Output the (x, y) coordinate of the center of the cell containing the given text.  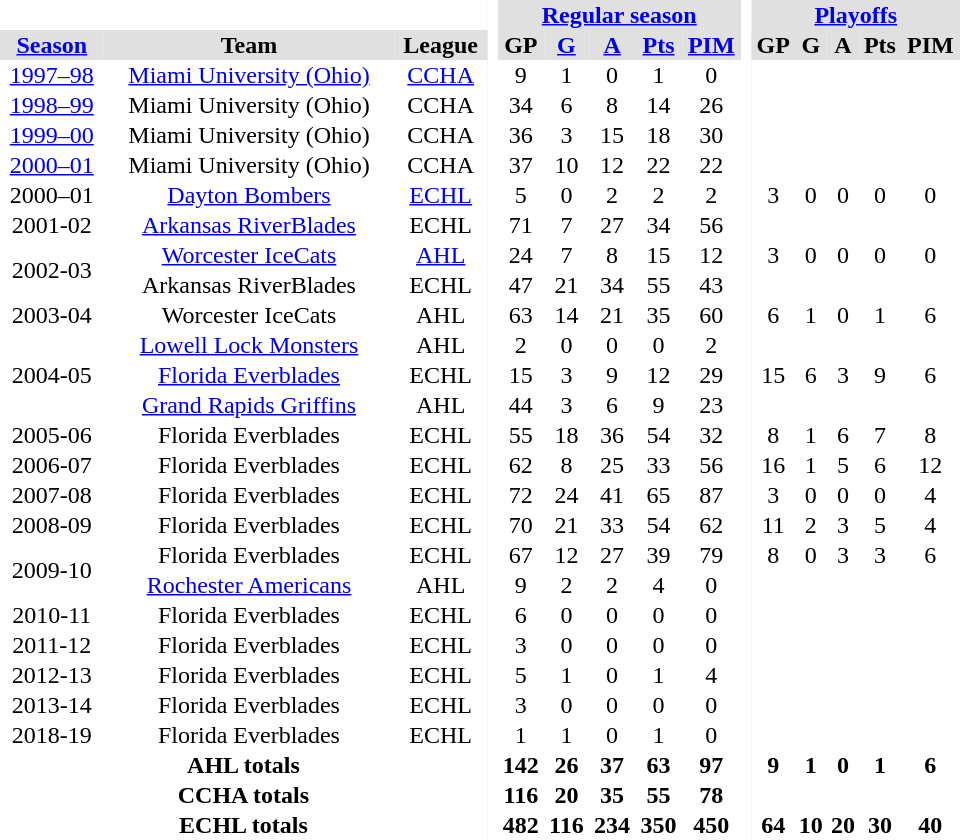
2002-03 (52, 270)
2018-19 (52, 735)
ECHL totals (244, 825)
41 (612, 495)
16 (774, 465)
Rochester Americans (250, 585)
Dayton Bombers (250, 195)
70 (521, 525)
League (440, 45)
44 (521, 405)
40 (930, 825)
2011-12 (52, 645)
64 (774, 825)
2007-08 (52, 495)
1999–00 (52, 135)
450 (712, 825)
29 (712, 375)
Regular season (620, 15)
Grand Rapids Griffins (250, 405)
Team (250, 45)
71 (521, 225)
Lowell Lock Monsters (250, 345)
482 (521, 825)
43 (712, 285)
60 (712, 315)
2001-02 (52, 225)
79 (712, 555)
AHL totals (244, 765)
97 (712, 765)
65 (658, 495)
234 (612, 825)
2010-11 (52, 615)
39 (658, 555)
1998–99 (52, 105)
2013-14 (52, 705)
2009-10 (52, 570)
25 (612, 465)
1997–98 (52, 75)
67 (521, 555)
23 (712, 405)
Playoffs (856, 15)
2003-04 (52, 315)
11 (774, 525)
142 (521, 765)
2004-05 (52, 375)
78 (712, 795)
Season (52, 45)
2005-06 (52, 435)
72 (521, 495)
32 (712, 435)
CCHA totals (244, 795)
87 (712, 495)
2008-09 (52, 525)
47 (521, 285)
2006-07 (52, 465)
2012-13 (52, 675)
350 (658, 825)
